Output the [x, y] coordinate of the center of the cell containing the given text.  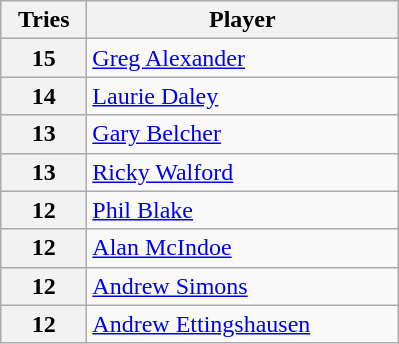
14 [44, 96]
Ricky Walford [242, 172]
Andrew Ettingshausen [242, 324]
Alan McIndoe [242, 248]
Tries [44, 20]
Laurie Daley [242, 96]
15 [44, 58]
Andrew Simons [242, 286]
Gary Belcher [242, 134]
Player [242, 20]
Phil Blake [242, 210]
Greg Alexander [242, 58]
